Identify which cell holds the provided text, then report its (x, y) central coordinate. 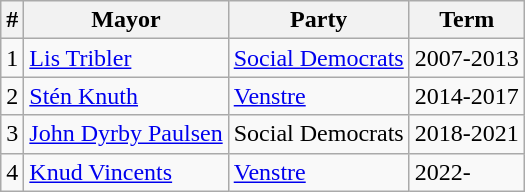
2007-2013 (466, 58)
2 (12, 96)
Stén Knuth (126, 96)
Party (318, 20)
John Dyrby Paulsen (126, 134)
3 (12, 134)
Lis Tribler (126, 58)
4 (12, 172)
Mayor (126, 20)
Knud Vincents (126, 172)
2014-2017 (466, 96)
Term (466, 20)
1 (12, 58)
2022- (466, 172)
# (12, 20)
2018-2021 (466, 134)
